Detect which cell encompasses the target text, then output its [x, y] center coordinate. 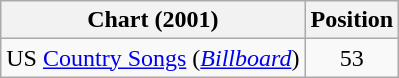
Chart (2001) [153, 20]
US Country Songs (Billboard) [153, 58]
53 [352, 58]
Position [352, 20]
